Pinpoint the cell where the given text exists, returning its [x, y] midpoint coordinate. 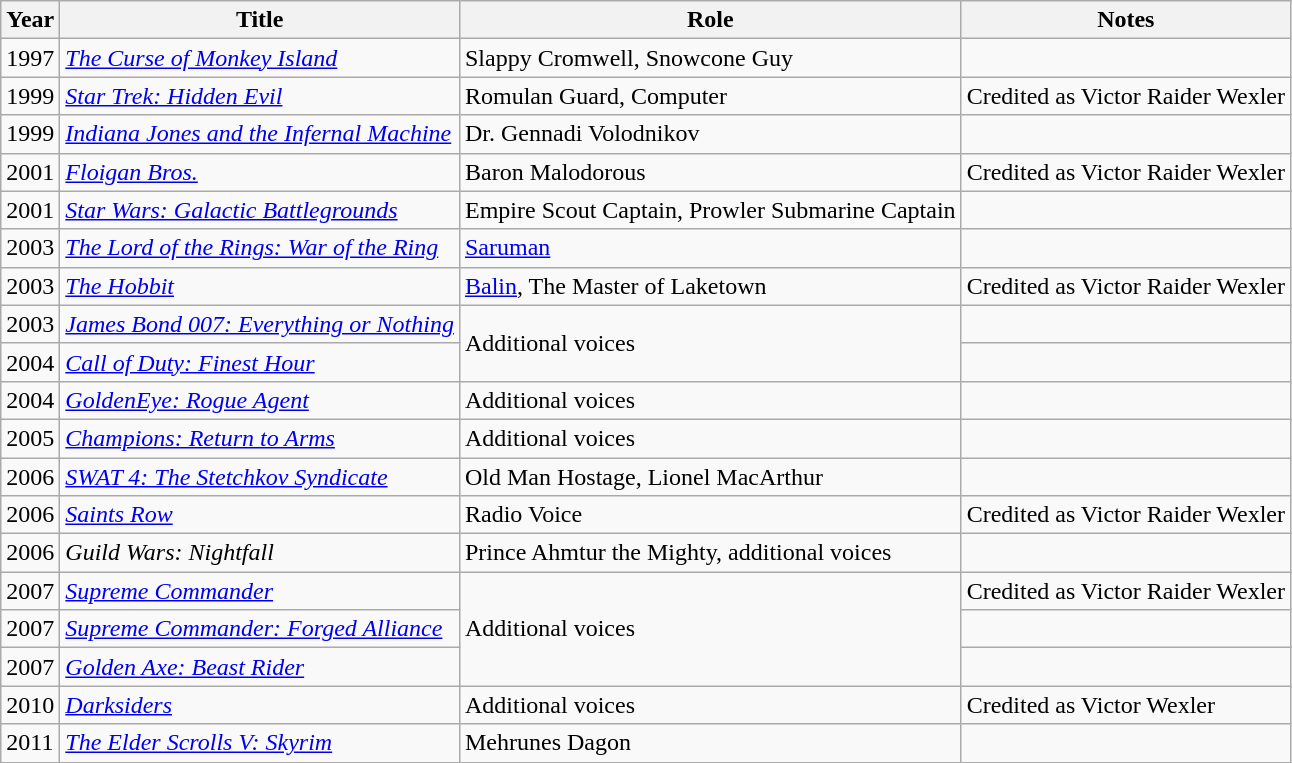
The Lord of the Rings: War of the Ring [260, 248]
Floigan Bros. [260, 172]
James Bond 007: Everything or Nothing [260, 324]
Credited as Victor Wexler [1126, 705]
The Hobbit [260, 286]
Darksiders [260, 705]
Baron Malodorous [710, 172]
1997 [30, 58]
2011 [30, 743]
Supreme Commander [260, 591]
Golden Axe: Beast Rider [260, 667]
Empire Scout Captain, Prowler Submarine Captain [710, 210]
Saruman [710, 248]
Role [710, 20]
Notes [1126, 20]
Mehrunes Dagon [710, 743]
Star Wars: Galactic Battlegrounds [260, 210]
Star Trek: Hidden Evil [260, 96]
Champions: Return to Arms [260, 438]
Title [260, 20]
Guild Wars: Nightfall [260, 553]
Balin, The Master of Laketown [710, 286]
Prince Ahmtur the Mighty, additional voices [710, 553]
SWAT 4: The Stetchkov Syndicate [260, 477]
Slappy Cromwell, Snowcone Guy [710, 58]
Supreme Commander: Forged Alliance [260, 629]
Radio Voice [710, 515]
The Curse of Monkey Island [260, 58]
The Elder Scrolls V: Skyrim [260, 743]
GoldenEye: Rogue Agent [260, 400]
Old Man Hostage, Lionel MacArthur [710, 477]
Dr. Gennadi Volodnikov [710, 134]
Indiana Jones and the Infernal Machine [260, 134]
Call of Duty: Finest Hour [260, 362]
2010 [30, 705]
Saints Row [260, 515]
Romulan Guard, Computer [710, 96]
Year [30, 20]
2005 [30, 438]
